Detect which cell encompasses the target text, then output its [X, Y] center coordinate. 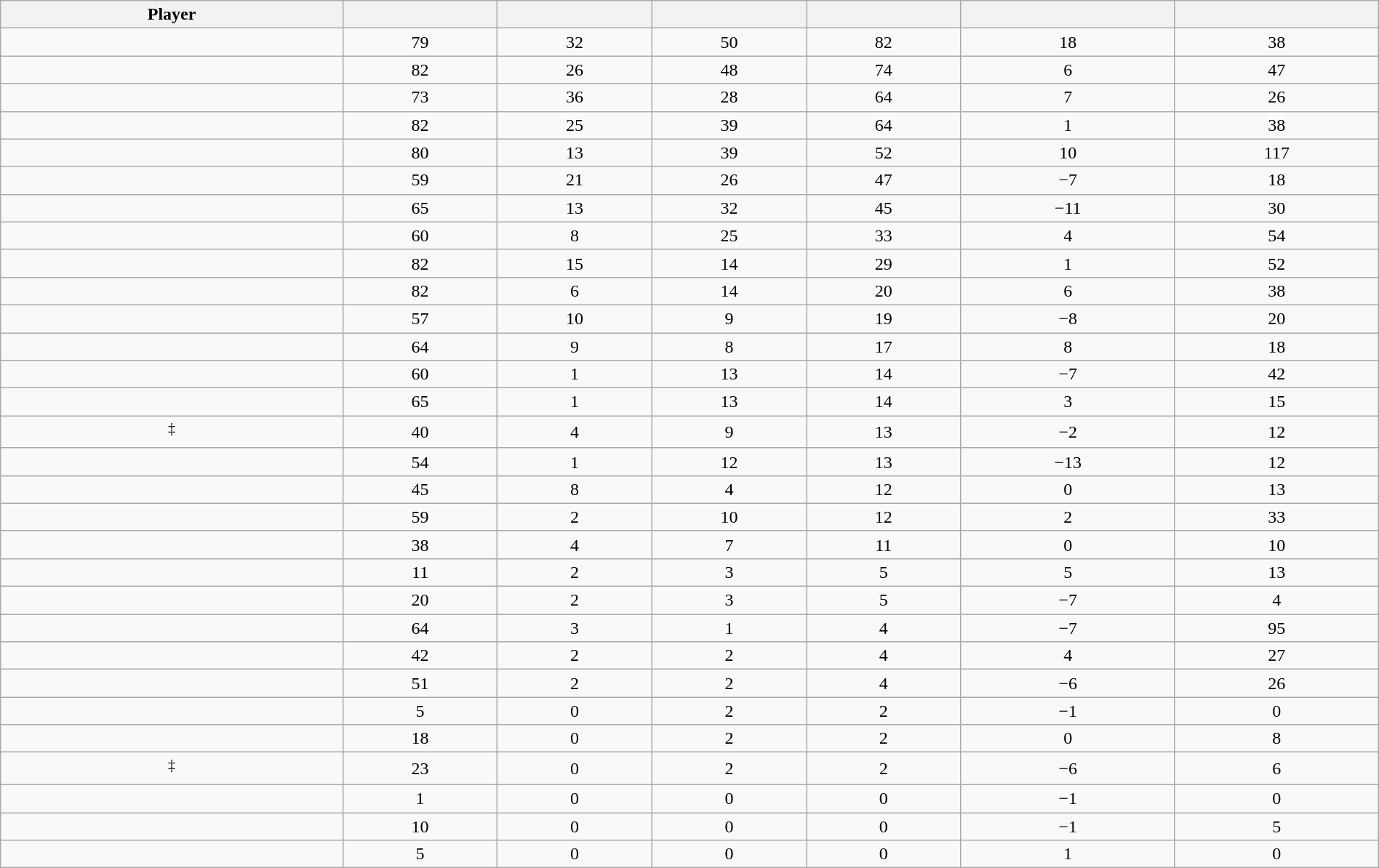
57 [420, 318]
28 [729, 97]
30 [1276, 208]
Player [172, 15]
73 [420, 97]
−8 [1068, 318]
48 [729, 70]
17 [884, 347]
74 [884, 70]
19 [884, 318]
79 [420, 42]
21 [575, 180]
36 [575, 97]
−13 [1068, 462]
50 [729, 42]
23 [420, 769]
51 [420, 683]
−11 [1068, 208]
40 [420, 432]
27 [1276, 656]
80 [420, 153]
−2 [1068, 432]
95 [1276, 628]
117 [1276, 153]
29 [884, 263]
